Provide the [x, y] coordinate of the cell's center where the given text is located.  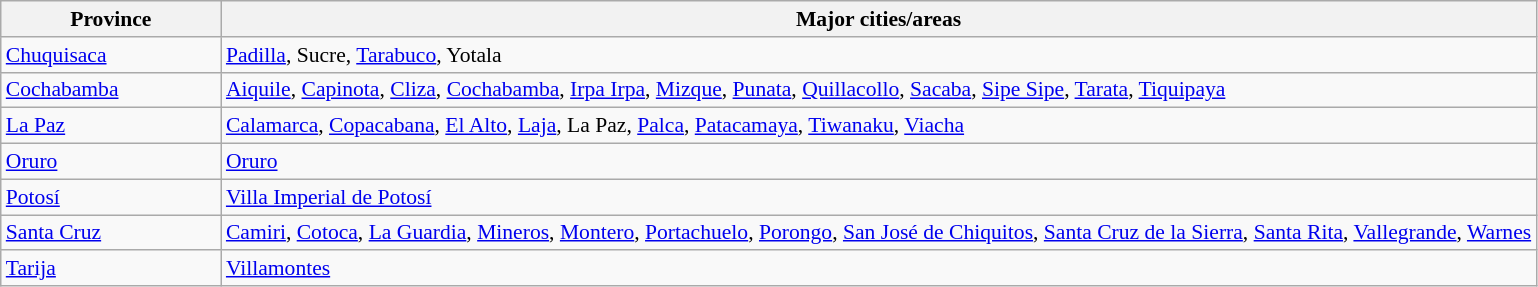
Villa Imperial de Potosí [878, 197]
Tarija [111, 269]
La Paz [111, 126]
Villamontes [878, 269]
Santa Cruz [111, 233]
Aiquile, Capinota, Cliza, Cochabamba, Irpa Irpa, Mizque, Punata, Quillacollo, Sacaba, Sipe Sipe, Tarata, Tiquipaya [878, 90]
Province [111, 19]
Major cities/areas [878, 19]
Chuquisaca [111, 55]
Calamarca, Copacabana, El Alto, Laja, La Paz, Palca, Patacamaya, Tiwanaku, Viacha [878, 126]
Cochabamba [111, 90]
Padilla, Sucre, Tarabuco, Yotala [878, 55]
Potosí [111, 197]
Camiri, Cotoca, La Guardia, Mineros, Montero, Portachuelo, Porongo, San José de Chiquitos, Santa Cruz de la Sierra, Santa Rita, Vallegrande, Warnes [878, 233]
